Identify which cell holds the provided text, then report its (x, y) central coordinate. 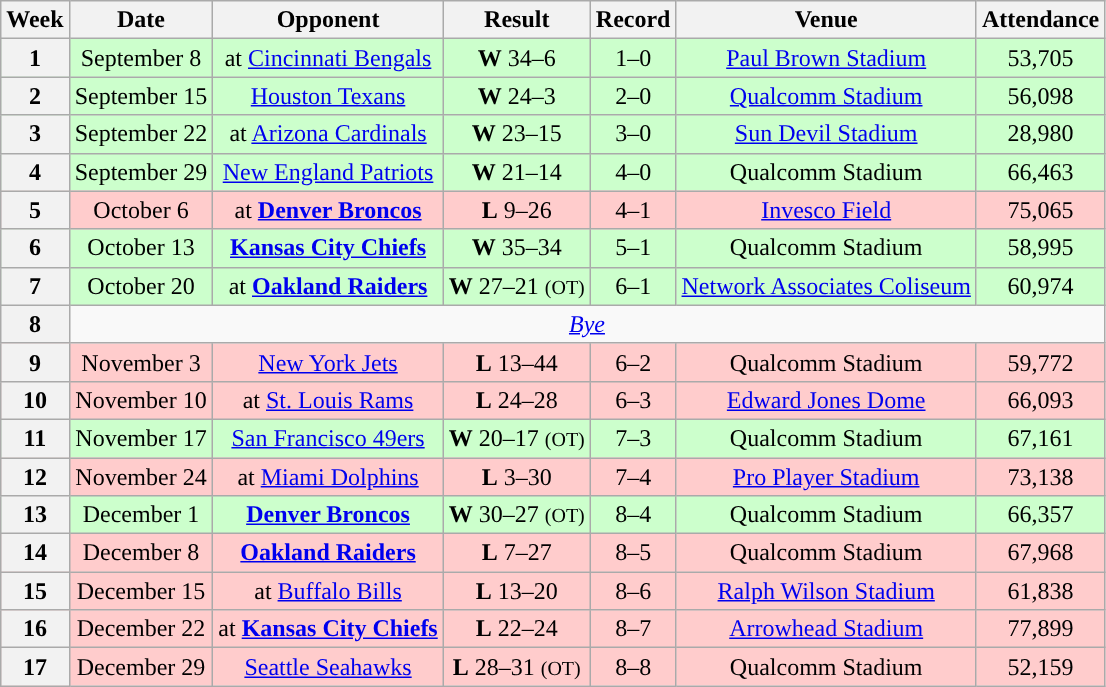
Attendance (1040, 20)
60,974 (1040, 286)
L 24–28 (516, 400)
at Miami Dolphins (328, 477)
66,357 (1040, 515)
Sun Devil Stadium (826, 134)
8–5 (633, 553)
7–4 (633, 477)
L 9–26 (516, 210)
L 28–31 (OT) (516, 667)
Invesco Field (826, 210)
4–1 (633, 210)
4 (35, 172)
Pro Player Stadium (826, 477)
28,980 (1040, 134)
Result (516, 20)
1 (35, 58)
at Kansas City Chiefs (328, 629)
8–4 (633, 515)
13 (35, 515)
8–6 (633, 591)
6 (35, 248)
5 (35, 210)
Kansas City Chiefs (328, 248)
77,899 (1040, 629)
75,065 (1040, 210)
15 (35, 591)
8 (35, 324)
New England Patriots (328, 172)
November 17 (141, 438)
Edward Jones Dome (826, 400)
Denver Broncos (328, 515)
W 23–15 (516, 134)
6–2 (633, 362)
October 20 (141, 286)
4–0 (633, 172)
L 7–27 (516, 553)
W 35–34 (516, 248)
53,705 (1040, 58)
Houston Texans (328, 96)
at Buffalo Bills (328, 591)
L 3–30 (516, 477)
67,968 (1040, 553)
September 8 (141, 58)
at St. Louis Rams (328, 400)
at Cincinnati Bengals (328, 58)
11 (35, 438)
October 6 (141, 210)
L 13–44 (516, 362)
W 21–14 (516, 172)
2 (35, 96)
6–3 (633, 400)
December 8 (141, 553)
W 34–6 (516, 58)
W 20–17 (OT) (516, 438)
at Arizona Cardinals (328, 134)
3 (35, 134)
14 (35, 553)
Week (35, 20)
56,098 (1040, 96)
Oakland Raiders (328, 553)
67,161 (1040, 438)
66,093 (1040, 400)
September 22 (141, 134)
November 24 (141, 477)
8–8 (633, 667)
5–1 (633, 248)
2–0 (633, 96)
L 13–20 (516, 591)
November 10 (141, 400)
12 (35, 477)
66,463 (1040, 172)
W 27–21 (OT) (516, 286)
December 1 (141, 515)
16 (35, 629)
Ralph Wilson Stadium (826, 591)
W 30–27 (OT) (516, 515)
Opponent (328, 20)
December 22 (141, 629)
September 29 (141, 172)
September 15 (141, 96)
Record (633, 20)
at Oakland Raiders (328, 286)
December 29 (141, 667)
Date (141, 20)
1–0 (633, 58)
Arrowhead Stadium (826, 629)
17 (35, 667)
November 3 (141, 362)
Venue (826, 20)
7 (35, 286)
8–7 (633, 629)
61,838 (1040, 591)
at Denver Broncos (328, 210)
Network Associates Coliseum (826, 286)
7–3 (633, 438)
59,772 (1040, 362)
73,138 (1040, 477)
L 22–24 (516, 629)
9 (35, 362)
Bye (587, 324)
W 24–3 (516, 96)
December 15 (141, 591)
Seattle Seahawks (328, 667)
3–0 (633, 134)
New York Jets (328, 362)
58,995 (1040, 248)
October 13 (141, 248)
San Francisco 49ers (328, 438)
10 (35, 400)
6–1 (633, 286)
Paul Brown Stadium (826, 58)
52,159 (1040, 667)
